Identify which cell holds the provided text, then report its (X, Y) central coordinate. 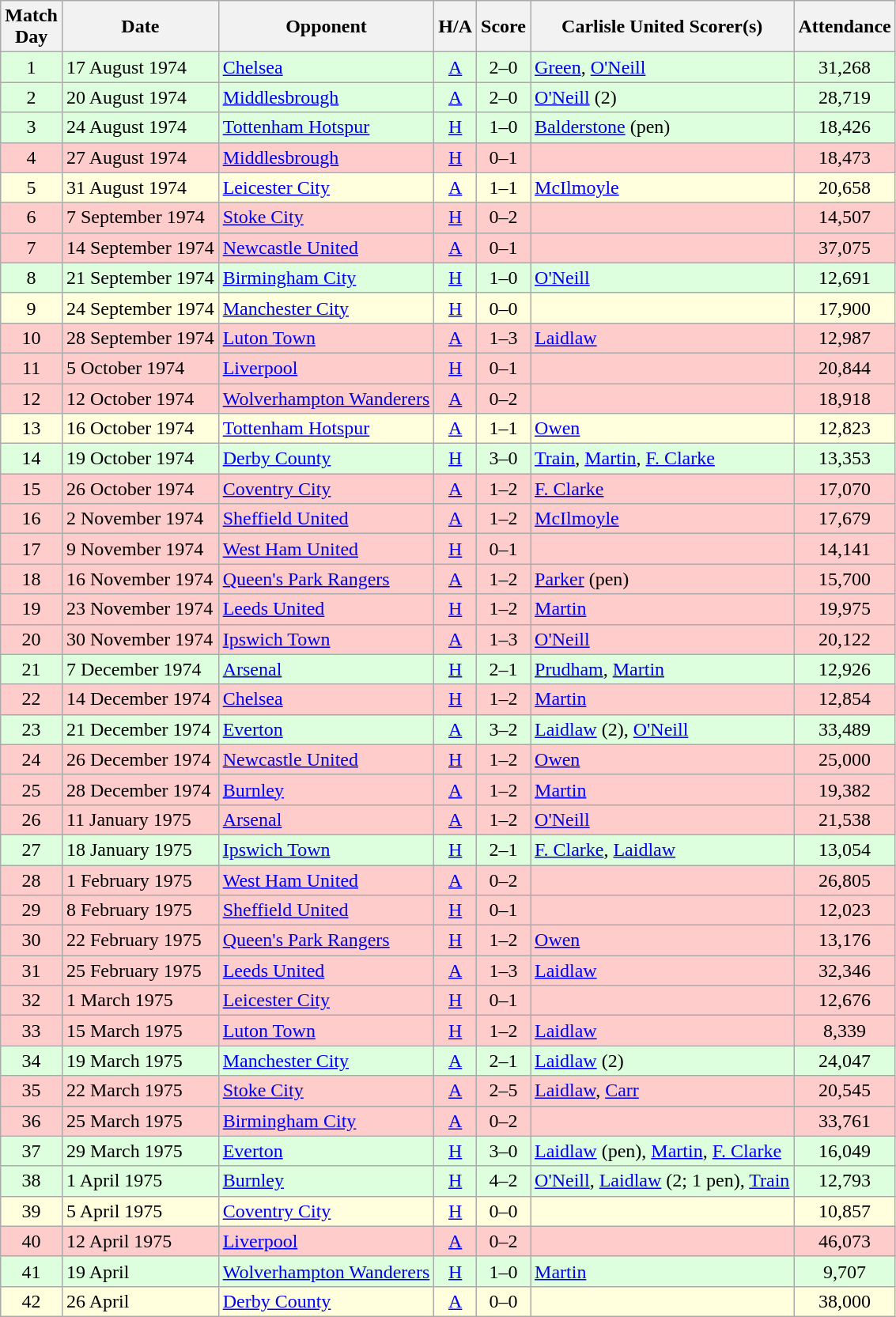
9 November 1974 (140, 549)
20,545 (845, 1091)
12,987 (845, 338)
15 (32, 489)
38,000 (845, 1301)
4 (32, 157)
31 August 1974 (140, 187)
20 (32, 639)
2 (32, 97)
12,023 (845, 910)
12,793 (845, 1181)
14,141 (845, 549)
Balderstone (pen) (663, 127)
26 October 1974 (140, 489)
18,473 (845, 157)
12,854 (845, 699)
Laidlaw (pen), Martin, F. Clarke (663, 1151)
37,075 (845, 248)
29 (32, 910)
39 (32, 1211)
2–5 (504, 1091)
1 April 1975 (140, 1181)
21,538 (845, 819)
25 February 1975 (140, 971)
38 (32, 1181)
16 November 1974 (140, 579)
7 September 1974 (140, 218)
33,761 (845, 1121)
33,489 (845, 729)
1 February 1975 (140, 880)
11 (32, 368)
H/A (456, 27)
3 (32, 127)
8 February 1975 (140, 910)
25 (32, 789)
13,176 (845, 940)
10,857 (845, 1211)
14,507 (845, 218)
20,122 (845, 639)
41 (32, 1271)
19 (32, 609)
8,339 (845, 1031)
Laidlaw (2), O'Neill (663, 729)
21 September 1974 (140, 278)
7 December 1974 (140, 669)
17 (32, 549)
21 December 1974 (140, 729)
36 (32, 1121)
18 January 1975 (140, 850)
5 (32, 187)
31,268 (845, 67)
F. Clarke, Laidlaw (663, 850)
8 (32, 278)
26 December 1974 (140, 759)
O'Neill, Laidlaw (2; 1 pen), Train (663, 1181)
22 February 1975 (140, 940)
16 (32, 519)
32 (32, 1001)
24 August 1974 (140, 127)
14 (32, 459)
24 September 1974 (140, 308)
Parker (pen) (663, 579)
F. Clarke (663, 489)
12 (32, 398)
9 (32, 308)
26 April (140, 1301)
12,823 (845, 429)
Laidlaw (2) (663, 1061)
9,707 (845, 1271)
17,070 (845, 489)
O'Neill (2) (663, 97)
30 (32, 940)
24,047 (845, 1061)
40 (32, 1241)
46,073 (845, 1241)
17 August 1974 (140, 67)
14 September 1974 (140, 248)
1 (32, 67)
18,918 (845, 398)
26 (32, 819)
5 April 1975 (140, 1211)
Laidlaw, Carr (663, 1091)
Match Day (32, 27)
28 September 1974 (140, 338)
17,679 (845, 519)
21 (32, 669)
20,658 (845, 187)
Green, O'Neill (663, 67)
31 (32, 971)
19 April (140, 1271)
23 (32, 729)
Prudham, Martin (663, 669)
35 (32, 1091)
16 October 1974 (140, 429)
12,676 (845, 1001)
13,054 (845, 850)
10 (32, 338)
Date (140, 27)
19,975 (845, 609)
12 April 1975 (140, 1241)
26,805 (845, 880)
12 October 1974 (140, 398)
5 October 1974 (140, 368)
22 (32, 699)
6 (32, 218)
1 March 1975 (140, 1001)
13 (32, 429)
19,382 (845, 789)
4–2 (504, 1181)
19 March 1975 (140, 1061)
20 August 1974 (140, 97)
18 (32, 579)
25,000 (845, 759)
Opponent (326, 27)
12,926 (845, 669)
28 (32, 880)
19 October 1974 (140, 459)
24 (32, 759)
30 November 1974 (140, 639)
20,844 (845, 368)
22 March 1975 (140, 1091)
37 (32, 1151)
33 (32, 1031)
13,353 (845, 459)
16,049 (845, 1151)
15,700 (845, 579)
17,900 (845, 308)
28,719 (845, 97)
Train, Martin, F. Clarke (663, 459)
29 March 1975 (140, 1151)
32,346 (845, 971)
11 January 1975 (140, 819)
23 November 1974 (140, 609)
34 (32, 1061)
2 November 1974 (140, 519)
18,426 (845, 127)
28 December 1974 (140, 789)
14 December 1974 (140, 699)
27 (32, 850)
Score (504, 27)
Attendance (845, 27)
12,691 (845, 278)
15 March 1975 (140, 1031)
3–2 (504, 729)
7 (32, 248)
27 August 1974 (140, 157)
42 (32, 1301)
Carlisle United Scorer(s) (663, 27)
25 March 1975 (140, 1121)
